Locate the cell with the specified text and output its [x, y] center coordinate. 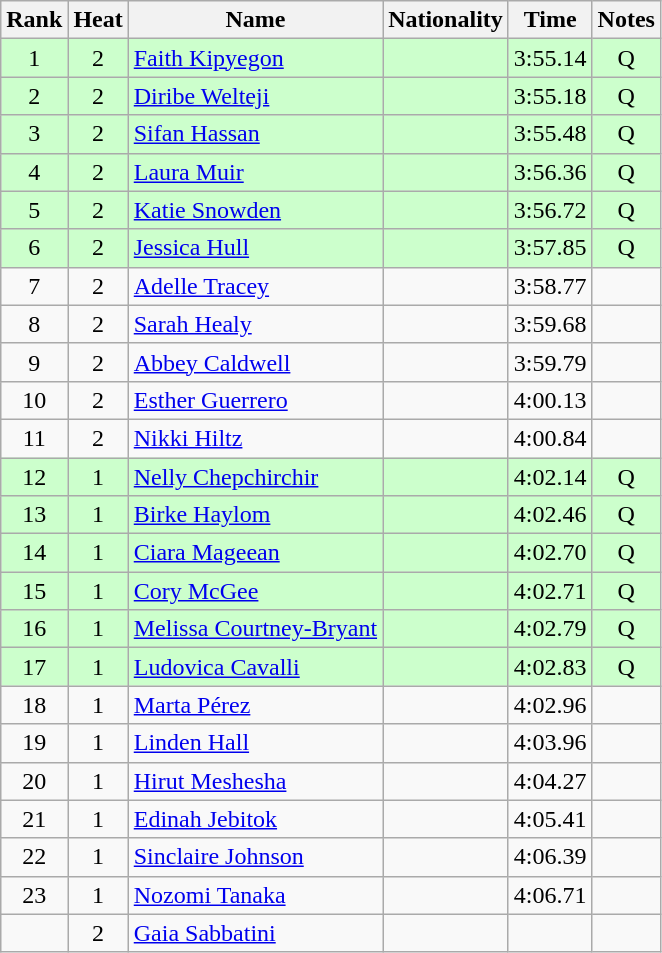
4:02.46 [550, 515]
21 [34, 819]
Sinclaire Johnson [255, 857]
3:55.48 [550, 134]
Gaia Sabbatini [255, 933]
Name [255, 20]
12 [34, 477]
Nikki Hiltz [255, 438]
5 [34, 210]
11 [34, 438]
4:06.71 [550, 895]
17 [34, 667]
4:02.14 [550, 477]
Sarah Healy [255, 324]
3:59.68 [550, 324]
Laura Muir [255, 172]
4:02.96 [550, 705]
Linden Hall [255, 743]
Cory McGee [255, 591]
Diribe Welteji [255, 96]
3 [34, 134]
23 [34, 895]
13 [34, 515]
10 [34, 400]
4:00.13 [550, 400]
Heat [98, 20]
3:58.77 [550, 286]
Notes [626, 20]
Nationality [446, 20]
Birke Haylom [255, 515]
7 [34, 286]
Marta Pérez [255, 705]
4 [34, 172]
16 [34, 629]
18 [34, 705]
Ludovica Cavalli [255, 667]
3:57.85 [550, 248]
Esther Guerrero [255, 400]
19 [34, 743]
20 [34, 781]
Jessica Hull [255, 248]
9 [34, 362]
Nelly Chepchirchir [255, 477]
Hirut Meshesha [255, 781]
3:55.14 [550, 58]
Katie Snowden [255, 210]
Sifan Hassan [255, 134]
Rank [34, 20]
Melissa Courtney-Bryant [255, 629]
4:00.84 [550, 438]
22 [34, 857]
14 [34, 553]
4:02.83 [550, 667]
4:02.70 [550, 553]
8 [34, 324]
3:55.18 [550, 96]
Abbey Caldwell [255, 362]
4:06.39 [550, 857]
Ciara Mageean [255, 553]
6 [34, 248]
4:05.41 [550, 819]
4:03.96 [550, 743]
4:04.27 [550, 781]
4:02.79 [550, 629]
Edinah Jebitok [255, 819]
3:59.79 [550, 362]
3:56.36 [550, 172]
Adelle Tracey [255, 286]
15 [34, 591]
3:56.72 [550, 210]
Nozomi Tanaka [255, 895]
Faith Kipyegon [255, 58]
Time [550, 20]
4:02.71 [550, 591]
